Return the (X, Y) coordinate for the center point of the cell that contains the specified text.  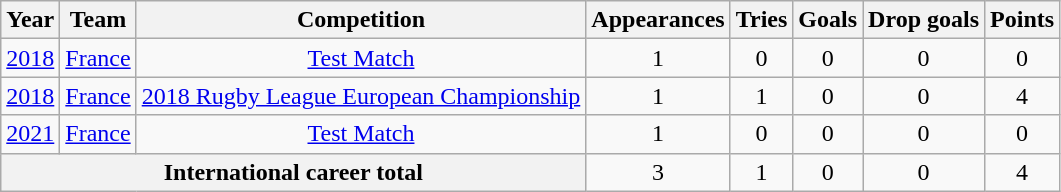
Tries (762, 20)
Goals (828, 20)
Points (1022, 20)
Year (30, 20)
Team (98, 20)
Appearances (658, 20)
2021 (30, 134)
Competition (361, 20)
Drop goals (924, 20)
International career total (294, 172)
2018 Rugby League European Championship (361, 96)
3 (658, 172)
